Capture the cell that displays the provided text and extract its [x, y] central coordinate. 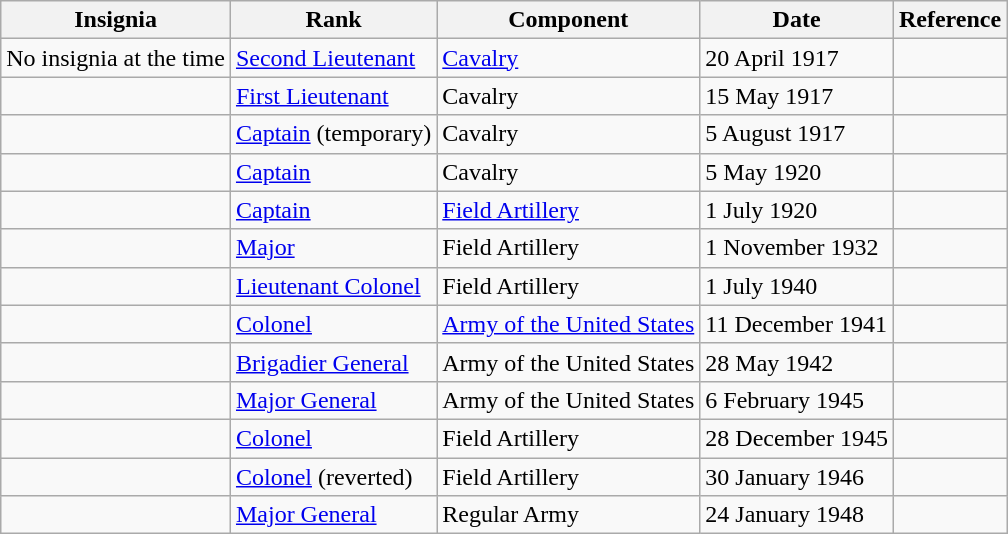
First Lieutenant [333, 96]
Brigadier General [333, 362]
Reference [950, 20]
20 April 1917 [797, 58]
Regular Army [568, 515]
Rank [333, 20]
15 May 1917 [797, 96]
5 August 1917 [797, 134]
30 January 1946 [797, 477]
6 February 1945 [797, 400]
Component [568, 20]
No insignia at the time [116, 58]
1 July 1920 [797, 210]
Captain (temporary) [333, 134]
11 December 1941 [797, 324]
1 July 1940 [797, 286]
24 January 1948 [797, 515]
Date [797, 20]
Insignia [116, 20]
Major [333, 248]
Lieutenant Colonel [333, 286]
1 November 1932 [797, 248]
Second Lieutenant [333, 58]
28 May 1942 [797, 362]
Colonel (reverted) [333, 477]
5 May 1920 [797, 172]
28 December 1945 [797, 438]
